Capture the cell that displays the provided text and extract its (X, Y) central coordinate. 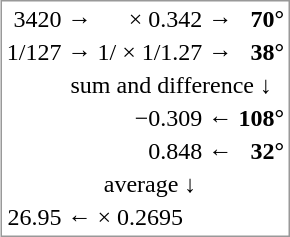
108° (262, 119)
1/ × 1/1.27 → (165, 53)
26.95 ← (49, 217)
1/127 → (49, 53)
32° (262, 151)
3420 → (49, 19)
× 0.2695 (165, 217)
70° (262, 19)
sum and difference ↓ (145, 85)
38° (262, 53)
0.848 ← (165, 151)
average ↓ (120, 185)
−0.309 ← (165, 119)
× 0.342 → (165, 19)
